Search for the cell housing the specified text and yield its (x, y) center coordinate. 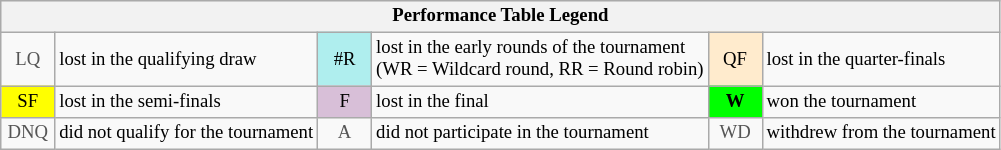
LQ (28, 60)
#R (345, 60)
lost in the semi-finals (186, 102)
WD (735, 134)
lost in the early rounds of the tournament(WR = Wildcard round, RR = Round robin) (540, 60)
A (345, 134)
Performance Table Legend (500, 16)
won the tournament (881, 102)
lost in the quarter-finals (881, 60)
SF (28, 102)
lost in the final (540, 102)
did not qualify for the tournament (186, 134)
withdrew from the tournament (881, 134)
F (345, 102)
did not participate in the tournament (540, 134)
QF (735, 60)
DNQ (28, 134)
lost in the qualifying draw (186, 60)
W (735, 102)
